Capture the cell that displays the provided text and extract its [x, y] central coordinate. 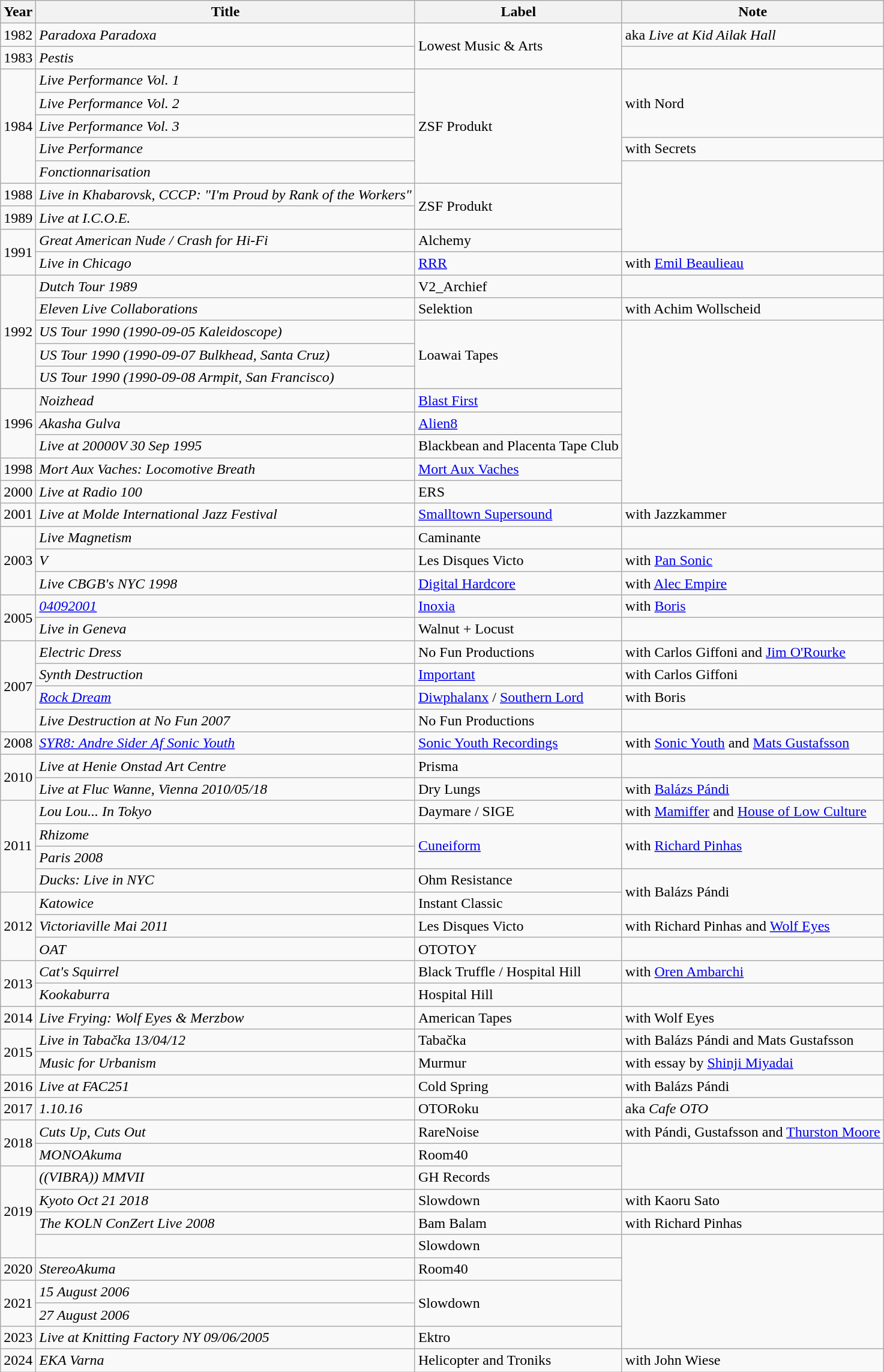
2000 [18, 492]
Dutch Tour 1989 [226, 286]
Smalltown Supersound [519, 515]
Mort Aux Vaches: Locomotive Breath [226, 469]
OAT [226, 949]
Tabačka [519, 1041]
15 August 2006 [226, 1292]
Blackbean and Placenta Tape Club [519, 446]
Alien8 [519, 423]
with John Wiese [753, 1360]
Ducks: Live in NYC [226, 880]
Live Frying: Wolf Eyes & Merzbow [226, 1018]
Important [519, 675]
Blast First [519, 400]
2015 [18, 1052]
Rhizome [226, 835]
Black Truffle / Hospital Hill [519, 972]
2003 [18, 560]
2019 [18, 1212]
OTORoku [519, 1109]
2013 [18, 983]
Live in Tabačka 13/04/12 [226, 1041]
Live Performance Vol. 3 [226, 126]
Live at Radio 100 [226, 492]
Live at Fluc Wanne, Vienna 2010/05/18 [226, 789]
1988 [18, 195]
GH Records [519, 1177]
Inoxia [519, 606]
2024 [18, 1360]
Great American Nude / Crash for Hi-Fi [226, 240]
US Tour 1990 (1990-09-05 Kaleidoscope) [226, 332]
RareNoise [519, 1132]
Rock Dream [226, 698]
Live CBGB's NYC 1998 [226, 583]
aka Cafe OTO [753, 1109]
Caminante [519, 537]
Murmur [519, 1063]
Katowice [226, 903]
Hospital Hill [519, 994]
Loawai Tapes [519, 355]
Lou Lou... In Tokyo [226, 812]
2008 [18, 743]
Kyoto Oct 21 2018 [226, 1200]
SYR8: Andre Sider Af Sonic Youth [226, 743]
with Nord [753, 103]
Cuts Up, Cuts Out [226, 1132]
V [226, 560]
Cuneiform [519, 846]
2001 [18, 515]
with Balázs Pándi and Mats Gustafsson [753, 1041]
with Oren Ambarchi [753, 972]
Eleven Live Collaborations [226, 309]
with essay by Shinji Miyadai [753, 1063]
with Alec Empire [753, 583]
Noizhead [226, 400]
Lowest Music & Arts [519, 46]
with Carlos Giffoni [753, 675]
2005 [18, 617]
Instant Classic [519, 903]
1983 [18, 58]
Paris 2008 [226, 857]
Live in Khabarovsk, CCCP: "I'm Proud by Rank of the Workers" [226, 195]
1989 [18, 217]
Bam Balam [519, 1223]
with Kaoru Sato [753, 1200]
Live at FAC251 [226, 1086]
ERS [519, 492]
Live at Molde International Jazz Festival [226, 515]
2018 [18, 1143]
MONOAkuma [226, 1155]
Note [753, 12]
2012 [18, 926]
Sonic Youth Recordings [519, 743]
Electric Dress [226, 651]
US Tour 1990 (1990-09-08 Armpit, San Francisco) [226, 378]
with Jazzkammer [753, 515]
1.10.16 [226, 1109]
1992 [18, 332]
V2_Archief [519, 286]
with Mamiffer and House of Low Culture [753, 812]
Alchemy [519, 240]
Pestis [226, 58]
Year [18, 12]
with Wolf Eyes [753, 1018]
Victoriaville Mai 2011 [226, 926]
Ohm Resistance [519, 880]
with Pándi, Gustafsson and Thurston Moore [753, 1132]
The KOLN ConZert Live 2008 [226, 1223]
with Carlos Giffoni and Jim O'Rourke [753, 651]
Live at I.C.O.E. [226, 217]
Music for Urbanism [226, 1063]
Kookaburra [226, 994]
Diwphalanx / Southern Lord [519, 698]
aka Live at Kid Ailak Hall [753, 35]
Paradoxa Paradoxa [226, 35]
Live at 20000V 30 Sep 1995 [226, 446]
Live at Henie Onstad Art Centre [226, 766]
Label [519, 12]
US Tour 1990 (1990-09-07 Bulkhead, Santa Cruz) [226, 355]
Live Performance [226, 149]
with Emil Beaulieau [753, 263]
with Richard Pinhas and Wolf Eyes [753, 926]
Cat's Squirrel [226, 972]
2007 [18, 686]
Live in Chicago [226, 263]
2011 [18, 846]
Title [226, 12]
((VIBRA)) MMVII [226, 1177]
Daymare / SIGE [519, 812]
Helicopter and Troniks [519, 1360]
Dry Lungs [519, 789]
2017 [18, 1109]
27 August 2006 [226, 1314]
American Tapes [519, 1018]
04092001 [226, 606]
Live at Knitting Factory NY 09/06/2005 [226, 1337]
2010 [18, 778]
Ektro [519, 1337]
Live Magnetism [226, 537]
Synth Destruction [226, 675]
1982 [18, 35]
RRR [519, 263]
2020 [18, 1269]
1991 [18, 252]
Cold Spring [519, 1086]
StereoAkuma [226, 1269]
1996 [18, 423]
Live in Geneva [226, 629]
Walnut + Locust [519, 629]
2021 [18, 1303]
Mort Aux Vaches [519, 469]
2016 [18, 1086]
Selektion [519, 309]
2023 [18, 1337]
with Pan Sonic [753, 560]
with Achim Wollscheid [753, 309]
Digital Hardcore [519, 583]
with Secrets [753, 149]
Fonctionnarisation [226, 172]
1984 [18, 126]
Live Destruction at No Fun 2007 [226, 721]
OTOTOY [519, 949]
EKA Varna [226, 1360]
Live Performance Vol. 1 [226, 80]
with Sonic Youth and Mats Gustafsson [753, 743]
Live Performance Vol. 2 [226, 103]
Akasha Gulva [226, 423]
Prisma [519, 766]
2014 [18, 1018]
1998 [18, 469]
